Capture the cell that displays the provided text and extract its (x, y) central coordinate. 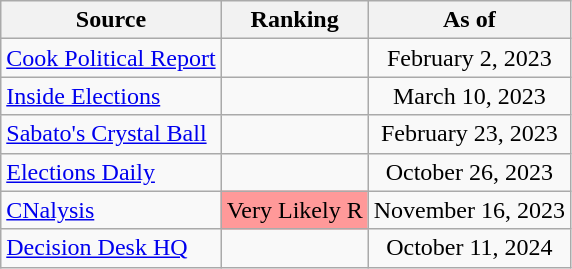
March 10, 2023 (469, 96)
As of (469, 20)
October 26, 2023 (469, 172)
Decision Desk HQ (111, 248)
Elections Daily (111, 172)
CNalysis (111, 210)
Cook Political Report (111, 58)
Inside Elections (111, 96)
Very Likely R (294, 210)
Source (111, 20)
Sabato's Crystal Ball (111, 134)
October 11, 2024 (469, 248)
February 23, 2023 (469, 134)
Ranking (294, 20)
February 2, 2023 (469, 58)
November 16, 2023 (469, 210)
